Pinpoint the cell where the given text exists, returning its (X, Y) midpoint coordinate. 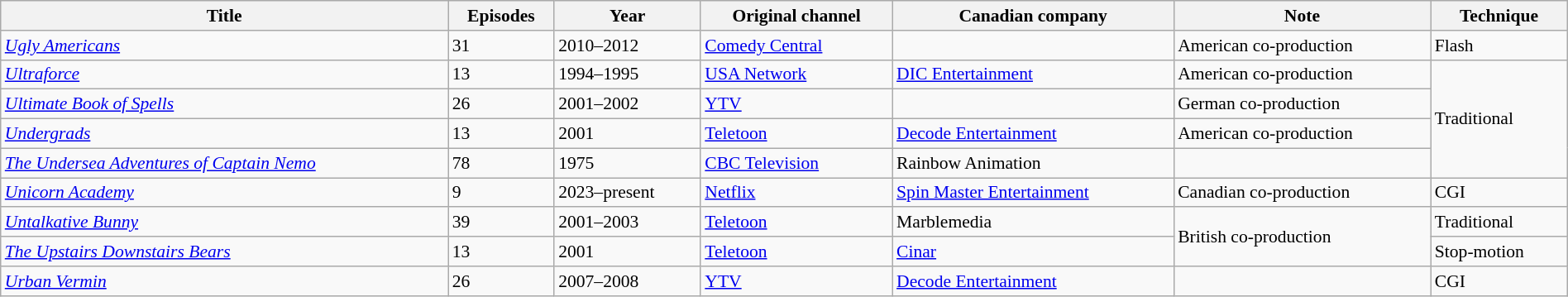
9 (501, 193)
Comedy Central (796, 46)
The Upstairs Downstairs Bears (225, 251)
Ugly Americans (225, 46)
British co-production (1302, 237)
Canadian company (1033, 16)
Ultraforce (225, 74)
Marblemedia (1033, 223)
Urban Vermin (225, 281)
Spin Master Entertainment (1033, 193)
Flash (1499, 46)
2023–present (627, 193)
The Undersea Adventures of Captain Nemo (225, 163)
Canadian co-production (1302, 193)
78 (501, 163)
Episodes (501, 16)
1975 (627, 163)
Undergrads (225, 134)
2001–2003 (627, 223)
2010–2012 (627, 46)
Ultimate Book of Spells (225, 104)
Cinar (1033, 251)
Technique (1499, 16)
1994–1995 (627, 74)
Title (225, 16)
39 (501, 223)
Note (1302, 16)
Year (627, 16)
USA Network (796, 74)
31 (501, 46)
Netflix (796, 193)
German co-production (1302, 104)
DIC Entertainment (1033, 74)
Untalkative Bunny (225, 223)
2001–2002 (627, 104)
CBC Television (796, 163)
Rainbow Animation (1033, 163)
Unicorn Academy (225, 193)
2007–2008 (627, 281)
Original channel (796, 16)
Stop-motion (1499, 251)
